Pinpoint the cell where the given text exists, returning its (x, y) midpoint coordinate. 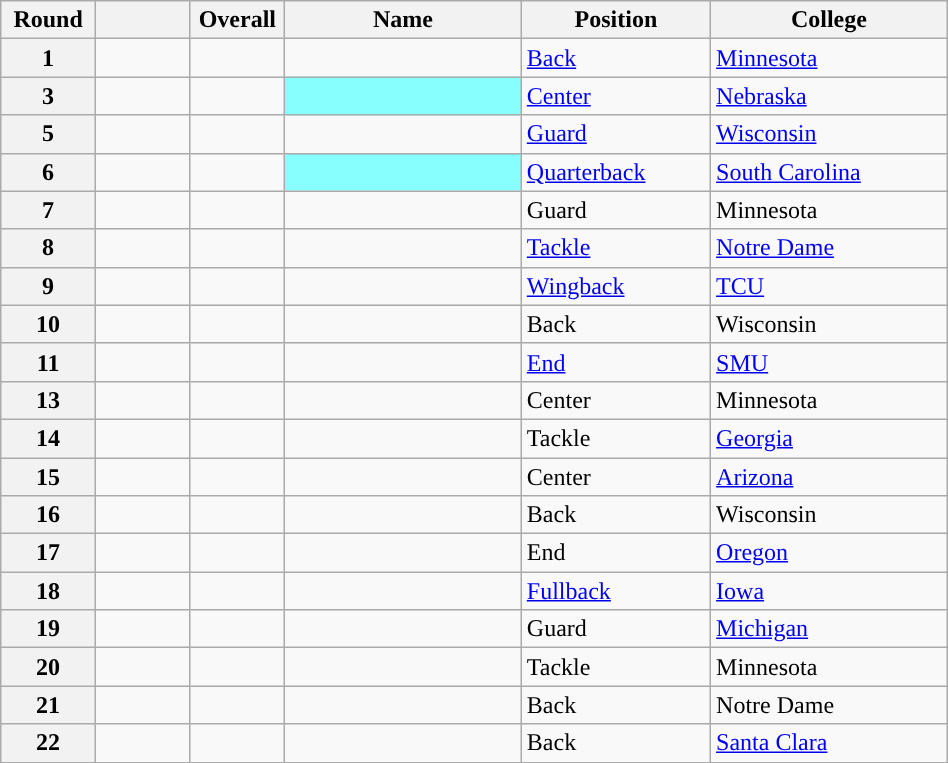
21 (48, 705)
18 (48, 591)
Arizona (830, 477)
15 (48, 477)
Quarterback (616, 172)
8 (48, 248)
South Carolina (830, 172)
5 (48, 134)
SMU (830, 362)
14 (48, 438)
Nebraska (830, 96)
19 (48, 629)
Santa Clara (830, 743)
Iowa (830, 591)
6 (48, 172)
Round (48, 20)
3 (48, 96)
Wingback (616, 286)
9 (48, 286)
20 (48, 667)
Position (616, 20)
13 (48, 400)
16 (48, 515)
Oregon (830, 553)
Overall (238, 20)
17 (48, 553)
11 (48, 362)
7 (48, 210)
1 (48, 58)
Georgia (830, 438)
Michigan (830, 629)
TCU (830, 286)
22 (48, 743)
Fullback (616, 591)
College (830, 20)
Name (404, 20)
10 (48, 324)
